Find where the given text appears and provide that cell's center as (x, y) coordinate. 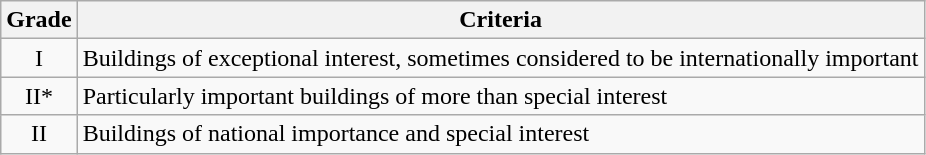
Buildings of national importance and special interest (500, 134)
Criteria (500, 20)
II* (39, 96)
Buildings of exceptional interest, sometimes considered to be internationally important (500, 58)
Particularly important buildings of more than special interest (500, 96)
II (39, 134)
I (39, 58)
Grade (39, 20)
